Locate the cell with the specified text and output its [x, y] center coordinate. 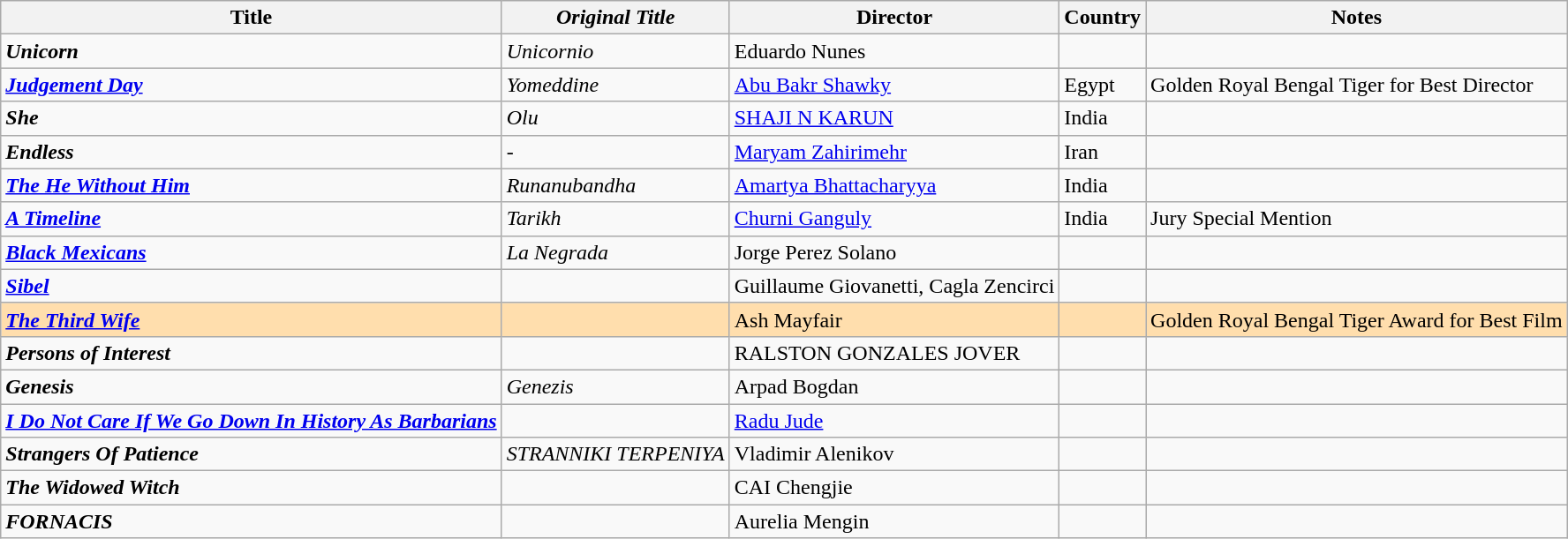
Amartya Bhattacharyya [894, 185]
She [251, 118]
Golden Royal Bengal Tiger for Best Director [1357, 85]
STRANNIKI TERPENIYA [615, 454]
Yomeddine [615, 85]
Country [1103, 18]
Sibel [251, 286]
Unicorn [251, 51]
CAI Chengjie [894, 488]
Tarikh [615, 219]
A Timeline [251, 219]
Title [251, 18]
Jorge Perez Solano [894, 252]
Persons of Interest [251, 353]
SHAJI N KARUN [894, 118]
Olu [615, 118]
Unicornio [615, 51]
I Do Not Care If We Go Down In History As Barbarians [251, 421]
Strangers Of Patience [251, 454]
Runanubandha [615, 185]
Radu Jude [894, 421]
Golden Royal Bengal Tiger Award for Best Film [1357, 319]
- [615, 152]
Guillaume Giovanetti, Cagla Zencirci [894, 286]
Judgement Day [251, 85]
The He Without Him [251, 185]
La Negrada [615, 252]
Director [894, 18]
Original Title [615, 18]
Endless [251, 152]
Aurelia Mengin [894, 521]
Eduardo Nunes [894, 51]
Genesis [251, 386]
Jury Special Mention [1357, 219]
The Widowed Witch [251, 488]
Ash Mayfair [894, 319]
Egypt [1103, 85]
Abu Bakr Shawky [894, 85]
RALSTON GONZALES JOVER [894, 353]
Maryam Zahirimehr [894, 152]
Notes [1357, 18]
Black Mexicans [251, 252]
Arpad Bogdan [894, 386]
Genezis [615, 386]
Iran [1103, 152]
Vladimir Alenikov [894, 454]
Churni Ganguly [894, 219]
FORNACIS [251, 521]
The Third Wife [251, 319]
